Capture the cell that displays the provided text and extract its [x, y] central coordinate. 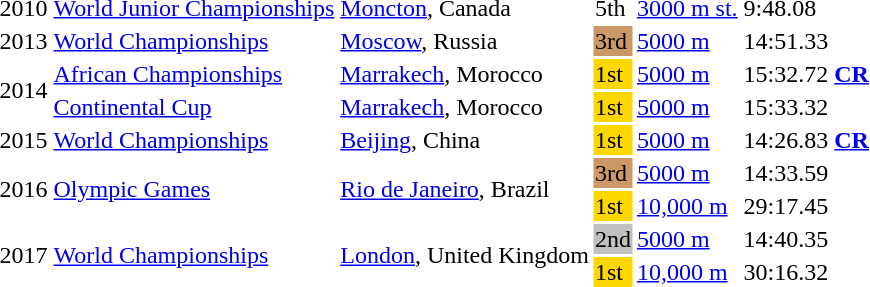
14:33.59 [806, 173]
London, United Kingdom [465, 256]
2nd [612, 239]
Rio de Janeiro, Brazil [465, 190]
29:17.45 [806, 206]
Beijing, China [465, 140]
Continental Cup [194, 107]
30:16.32 [806, 272]
15:32.72 CR [806, 74]
14:51.33 [806, 41]
14:26.83 CR [806, 140]
14:40.35 [806, 239]
Olympic Games [194, 190]
15:33.32 [806, 107]
Moscow, Russia [465, 41]
African Championships [194, 74]
